Output the [x, y] coordinate of the center of the cell containing the given text.  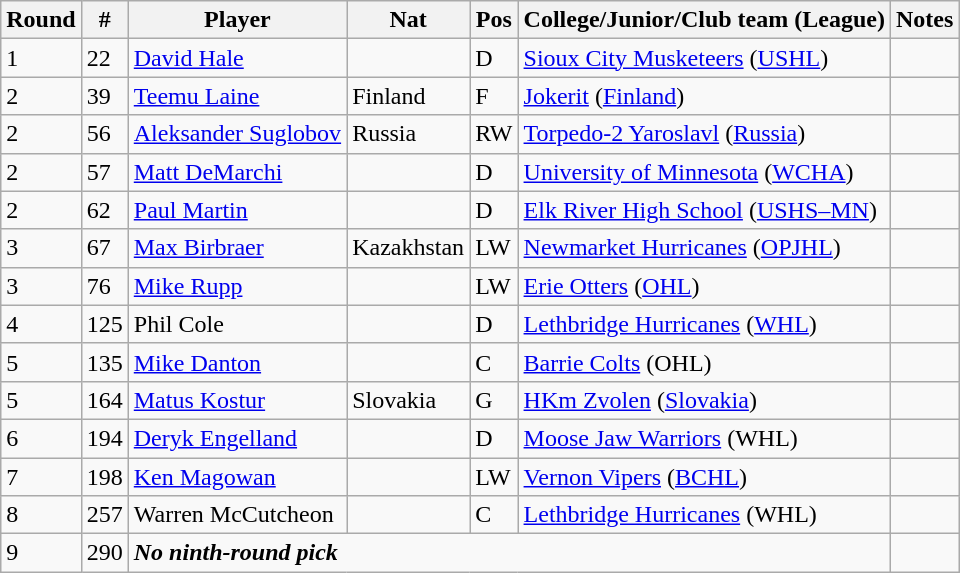
62 [104, 210]
Vernon Vipers (BCHL) [704, 477]
Pos [494, 20]
Sioux City Musketeers (USHL) [704, 58]
Max Birbraer [237, 248]
1 [41, 58]
Jokerit (Finland) [704, 96]
Round [41, 20]
Notes [924, 20]
290 [104, 553]
David Hale [237, 58]
HKm Zvolen (Slovakia) [704, 400]
Teemu Laine [237, 96]
Finland [408, 96]
Erie Otters (OHL) [704, 286]
Warren McCutcheon [237, 515]
# [104, 20]
Barrie Colts (OHL) [704, 362]
67 [104, 248]
Matus Kostur [237, 400]
257 [104, 515]
194 [104, 438]
135 [104, 362]
125 [104, 324]
Deryk Engelland [237, 438]
39 [104, 96]
4 [41, 324]
University of Minnesota (WCHA) [704, 172]
22 [104, 58]
164 [104, 400]
198 [104, 477]
Torpedo-2 Yaroslavl (Russia) [704, 134]
F [494, 96]
G [494, 400]
8 [41, 515]
Mike Rupp [237, 286]
Newmarket Hurricanes (OPJHL) [704, 248]
Ken Magowan [237, 477]
Player [237, 20]
Nat [408, 20]
RW [494, 134]
Elk River High School (USHS–MN) [704, 210]
Moose Jaw Warriors (WHL) [704, 438]
Aleksander Suglobov [237, 134]
College/Junior/Club team (League) [704, 20]
76 [104, 286]
7 [41, 477]
6 [41, 438]
Kazakhstan [408, 248]
Matt DeMarchi [237, 172]
Russia [408, 134]
Paul Martin [237, 210]
Mike Danton [237, 362]
Slovakia [408, 400]
57 [104, 172]
No ninth-round pick [509, 553]
Phil Cole [237, 324]
56 [104, 134]
9 [41, 553]
